Provide the [X, Y] coordinate of the cell's center where the given text is located.  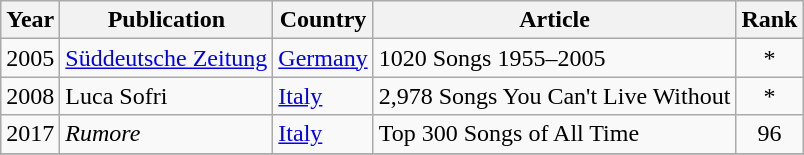
1020 Songs 1955–2005 [554, 58]
2017 [30, 134]
Top 300 Songs of All Time [554, 134]
96 [770, 134]
Rumore [166, 134]
Publication [166, 20]
Luca Sofri [166, 96]
Germany [323, 58]
2005 [30, 58]
Süddeutsche Zeitung [166, 58]
Country [323, 20]
Article [554, 20]
Rank [770, 20]
2,978 Songs You Can't Live Without [554, 96]
2008 [30, 96]
Year [30, 20]
